Scan for the cell matching the given text and deliver its (X, Y) coordinate at center. 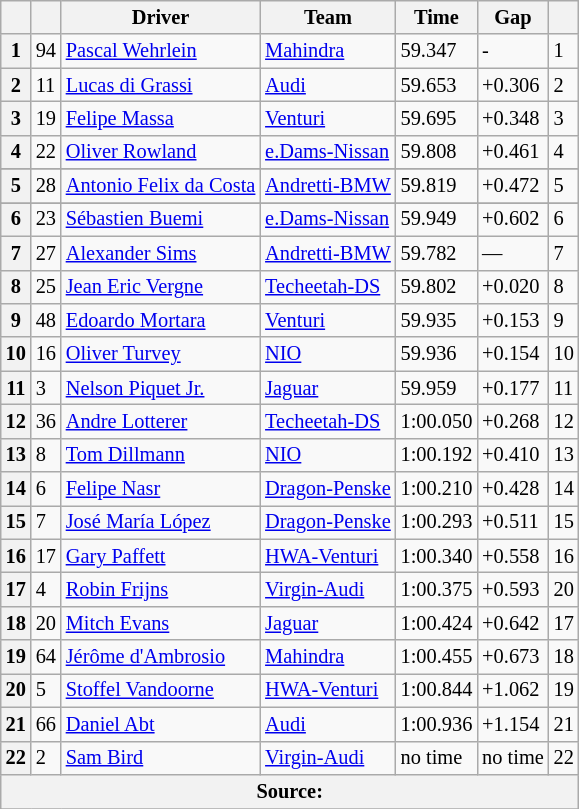
1:00.424 (437, 623)
1:00.210 (437, 489)
Driver (160, 17)
+0.348 (512, 118)
Time (437, 17)
+0.602 (512, 219)
59.653 (437, 85)
59.936 (437, 354)
27 (46, 253)
Alexander Sims (160, 253)
1:00.293 (437, 522)
66 (46, 724)
+0.268 (512, 421)
25 (46, 287)
59.959 (437, 388)
Jérôme d'Ambrosio (160, 657)
+0.461 (512, 152)
+0.428 (512, 489)
59.347 (437, 51)
Gap (512, 17)
Nelson Piquet Jr. (160, 388)
1:00.455 (437, 657)
1:00.192 (437, 455)
Gary Paffett (160, 556)
+0.306 (512, 85)
Antonio Felix da Costa (160, 186)
59.808 (437, 152)
59.782 (437, 253)
Pascal Wehrlein (160, 51)
+1.154 (512, 724)
Edoardo Mortara (160, 320)
+0.673 (512, 657)
+0.410 (512, 455)
Sébastien Buemi (160, 219)
+0.154 (512, 354)
+0.511 (512, 522)
Lucas di Grassi (160, 85)
José María López (160, 522)
Felipe Massa (160, 118)
+1.062 (512, 690)
Sam Bird (160, 758)
Team (328, 17)
Source: (290, 791)
+0.642 (512, 623)
Mitch Evans (160, 623)
Jean Eric Vergne (160, 287)
1:00.050 (437, 421)
64 (46, 657)
Andre Lotterer (160, 421)
1:00.936 (437, 724)
— (512, 253)
+0.177 (512, 388)
Stoffel Vandoorne (160, 690)
36 (46, 421)
Oliver Turvey (160, 354)
94 (46, 51)
+0.020 (512, 287)
48 (46, 320)
Daniel Abt (160, 724)
1:00.375 (437, 589)
Felipe Nasr (160, 489)
Robin Frijns (160, 589)
+0.153 (512, 320)
59.802 (437, 287)
23 (46, 219)
+0.558 (512, 556)
1:00.844 (437, 690)
+0.593 (512, 589)
1:00.340 (437, 556)
59.695 (437, 118)
+0.472 (512, 186)
59.949 (437, 219)
28 (46, 186)
- (512, 51)
59.819 (437, 186)
Tom Dillmann (160, 455)
59.935 (437, 320)
Oliver Rowland (160, 152)
